Locate the cell with the specified text and output its (x, y) center coordinate. 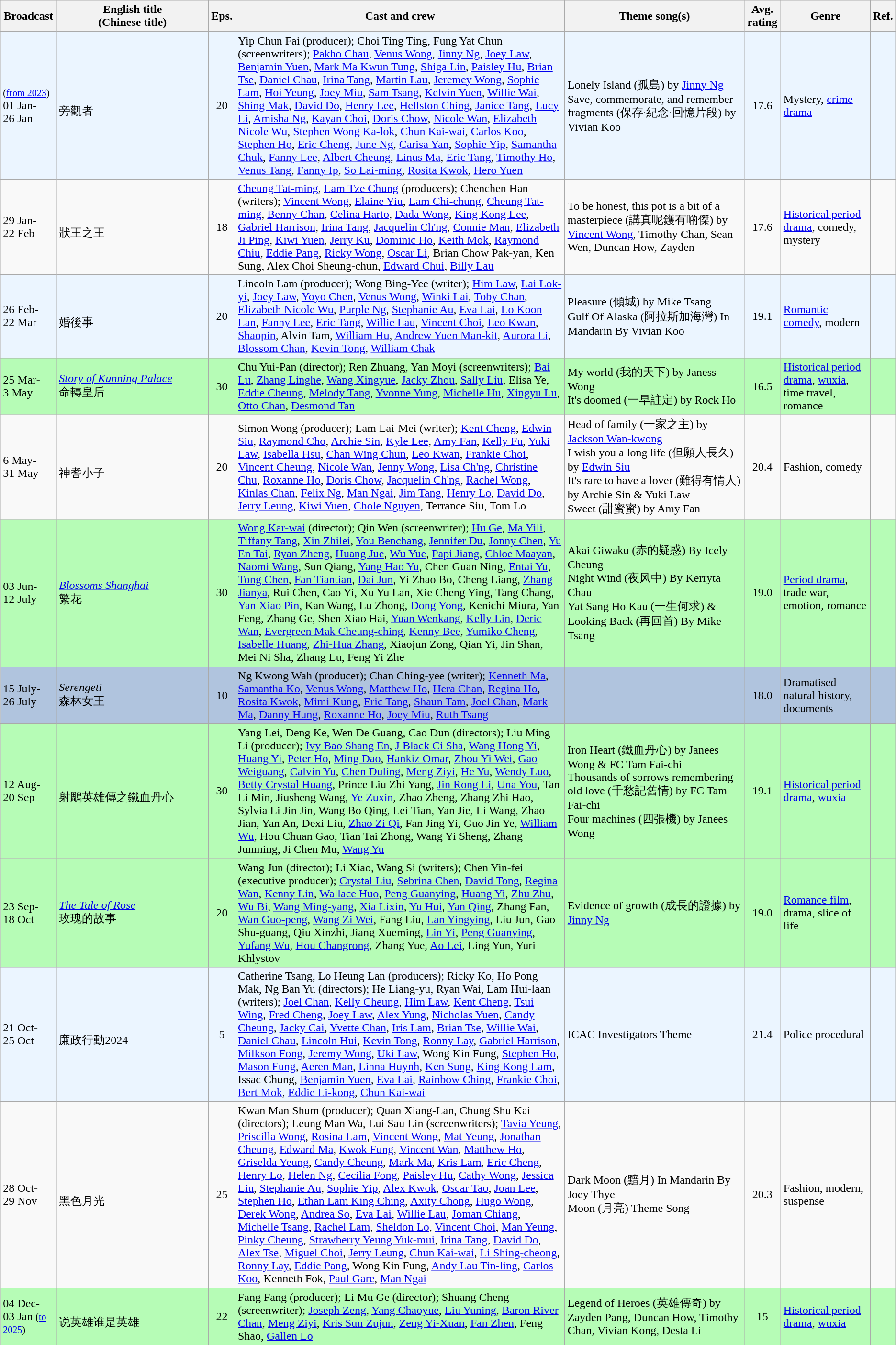
Eps. (222, 16)
04 Dec-03 Jan (to 2025) (29, 1317)
21 Oct-25 Oct (29, 1034)
26 Feb-22 Mar (29, 316)
Theme song(s) (654, 16)
20.3 (762, 1194)
18.0 (762, 695)
20.4 (762, 467)
03 Jun-12 July (29, 593)
Pleasure (傾城) by Mike TsangGulf Of Alaska (阿拉斯加海灣) In Mandarin By Vivian Koo (654, 316)
神耆小子 (133, 467)
29 Jan- 22 Feb (29, 227)
旁觀者 (133, 105)
Romance film, drama, slice of life (825, 913)
Evidence of growth (成長的證據) by Jinny Ng (654, 913)
廉政行動2024 (133, 1034)
28 Oct-29 Nov (29, 1194)
Police procedural (825, 1034)
English title (Chinese title) (133, 16)
Serengeti 森林女王 (133, 695)
Historical period drama, wuxia, time travel, romance (825, 386)
6 May-31 May (29, 467)
Period drama, trade war, emotion, romance (825, 593)
说英雄谁是英雄 (133, 1317)
5 (222, 1034)
22 (222, 1317)
Ref. (883, 16)
Fashion, comedy (825, 467)
黑色月光 (133, 1194)
16.5 (762, 386)
23 Sep-18 Oct (29, 913)
Story of Kunning Palace 命轉皇后 (133, 386)
Historical period drama, comedy, mystery (825, 227)
Romantic comedy, modern (825, 316)
10 (222, 695)
Lonely Island (孤島) by Jinny NgSave, commemorate, and remember fragments (保存·紀念·回憶片段) by Vivian Koo (654, 105)
18 (222, 227)
12 Aug-20 Sep (29, 791)
Mystery, crime drama (825, 105)
15 (762, 1317)
Blossoms Shanghai 繁花 (133, 593)
My world (我的天下) by Janess WongIt's doomed (一早註定) by Rock Ho (654, 386)
狀王之王 (133, 227)
To be honest, this pot is a bit of a masterpiece (講真呢鑊有啲傑) by Vincent Wong, Timothy Chan, Sean Wen, Duncan How, Zayden (654, 227)
(from 2023) 01 Jan- 26 Jan (29, 105)
25 (222, 1194)
ICAC Investigators Theme (654, 1034)
Dark Moon (黯月) In Mandarin By Joey ThyeMoon (月亮) Theme Song (654, 1194)
Broadcast (29, 16)
Cast and crew (400, 16)
Fashion, modern, suspense (825, 1194)
The Tale of Rose 玫瑰的故事 (133, 913)
Dramatised natural history, documents (825, 695)
婚後事 (133, 316)
Akai Giwaku (赤的疑惑) By Icely CheungNight Wind (夜风中) By Kerryta ChauYat Sang Ho Kau (一生何求) & Looking Back (再回首) By Mike Tsang (654, 593)
25 Mar-3 May (29, 386)
Genre (825, 16)
射鵰英雄傳之鐵血丹心 (133, 791)
15 July-26 July (29, 695)
Legend of Heroes (英雄傳奇) by Zayden Pang, Duncan How, Timothy Chan, Vivian Kong, Desta Li (654, 1317)
Avg. rating (762, 16)
21.4 (762, 1034)
